Capture the cell that displays the provided text and extract its [X, Y] central coordinate. 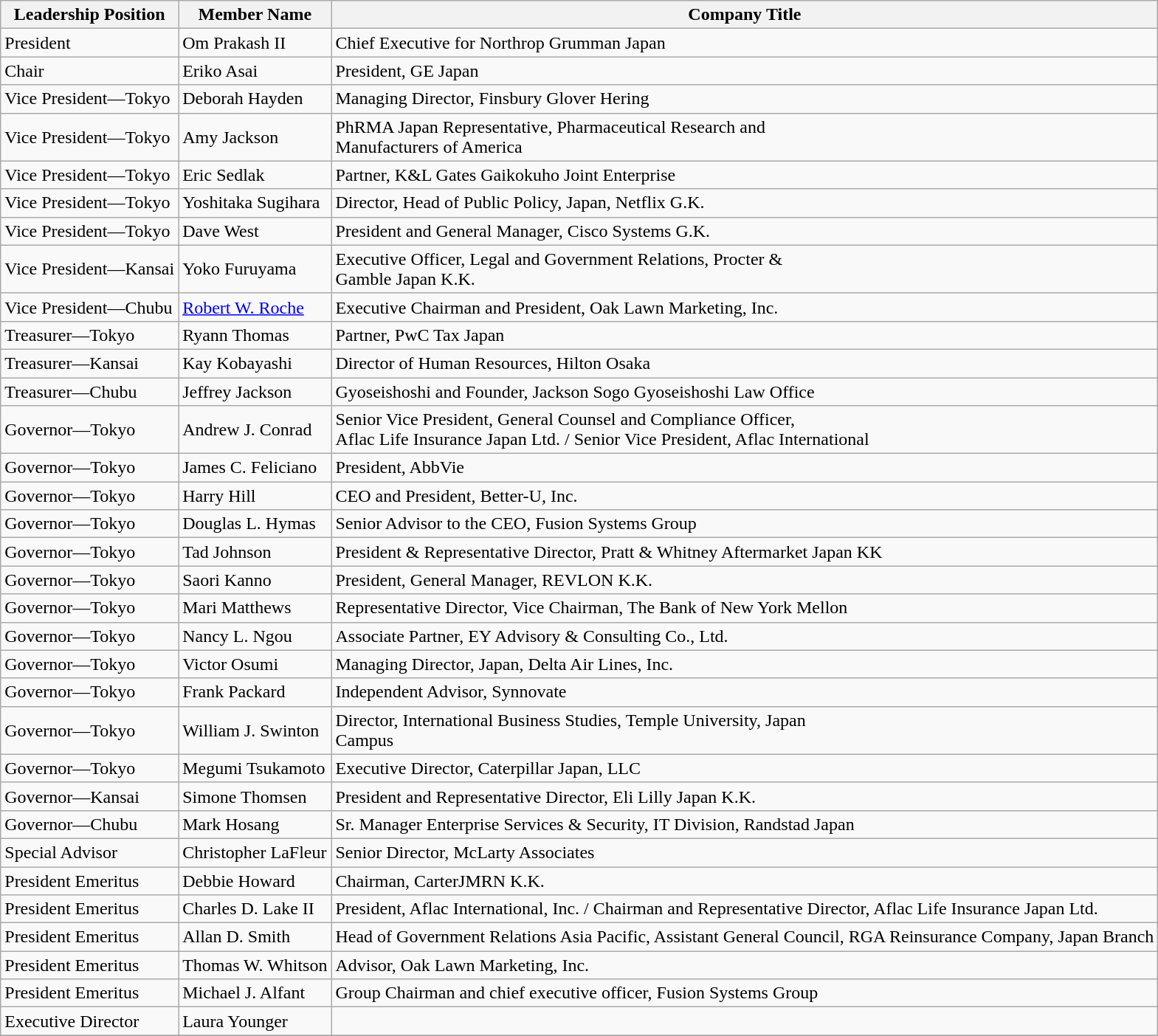
Mari Matthews [255, 608]
PhRMA Japan Representative, Pharmaceutical Research andManufacturers of America [745, 137]
Eric Sedlak [255, 175]
Senior Director, McLarty Associates [745, 852]
Executive Officer, Legal and Government Relations, Procter &Gamble Japan K.K. [745, 269]
Sr. Manager Enterprise Services & Security, IT Division, Randstad Japan [745, 824]
President [90, 43]
Head of Government Relations Asia Pacific, Assistant General Council, RGA Reinsurance Company, Japan Branch [745, 937]
Partner, PwC Tax Japan [745, 335]
Tad Johnson [255, 552]
Vice President—Chubu [90, 307]
Thomas W. Whitson [255, 965]
Gyoseishoshi and Founder, Jackson Sogo Gyoseishoshi Law Office [745, 392]
Ryann Thomas [255, 335]
Independent Advisor, Synnovate [745, 692]
Senior Vice President, General Counsel and Compliance Officer,Aflac Life Insurance Japan Ltd. / Senior Vice President, Aflac International [745, 429]
Chair [90, 71]
Special Advisor [90, 852]
Representative Director, Vice Chairman, The Bank of New York Mellon [745, 608]
James C. Feliciano [255, 468]
Jeffrey Jackson [255, 392]
Frank Packard [255, 692]
Associate Partner, EY Advisory & Consulting Co., Ltd. [745, 636]
Advisor, Oak Lawn Marketing, Inc. [745, 965]
Yoshitaka Sugihara [255, 203]
Eriko Asai [255, 71]
Kay Kobayashi [255, 363]
President, General Manager, REVLON K.K. [745, 580]
Executive Chairman and President, Oak Lawn Marketing, Inc. [745, 307]
William J. Swinton [255, 731]
President, AbbVie [745, 468]
Director of Human Resources, Hilton Osaka [745, 363]
Douglas L. Hymas [255, 524]
Om Prakash II [255, 43]
Nancy L. Ngou [255, 636]
Vice President—Kansai [90, 269]
President, Aflac International, Inc. / Chairman and Representative Director, Aflac Life Insurance Japan Ltd. [745, 909]
Megumi Tsukamoto [255, 768]
Debbie Howard [255, 880]
Laura Younger [255, 1021]
Deborah Hayden [255, 99]
Yoko Furuyama [255, 269]
Victor Osumi [255, 664]
Michael J. Alfant [255, 993]
Christopher LaFleur [255, 852]
Leadership Position [90, 15]
President and General Manager, Cisco Systems G.K. [745, 231]
Member Name [255, 15]
Robert W. Roche [255, 307]
Partner, K&L Gates Gaikokuho Joint Enterprise [745, 175]
Harry Hill [255, 496]
Simone Thomsen [255, 796]
Executive Director, Caterpillar Japan, LLC [745, 768]
Charles D. Lake II [255, 909]
Treasurer—Kansai [90, 363]
President & Representative Director, Pratt & Whitney Aftermarket Japan KK [745, 552]
Governor—Kansai [90, 796]
Saori Kanno [255, 580]
Chairman, CarterJMRN K.K. [745, 880]
Governor—Chubu [90, 824]
President, GE Japan [745, 71]
Allan D. Smith [255, 937]
Dave West [255, 231]
Group Chairman and chief executive officer, Fusion Systems Group [745, 993]
CEO and President, Better-U, Inc. [745, 496]
Director, Head of Public Policy, Japan, Netflix G.K. [745, 203]
Managing Director, Japan, Delta Air Lines, Inc. [745, 664]
Company Title [745, 15]
Treasurer—Tokyo [90, 335]
Chief Executive for Northrop Grumman Japan [745, 43]
President and Representative Director, Eli Lilly Japan K.K. [745, 796]
Mark Hosang [255, 824]
Treasurer—Chubu [90, 392]
Managing Director, Finsbury Glover Hering [745, 99]
Andrew J. Conrad [255, 429]
Amy Jackson [255, 137]
Senior Advisor to the CEO, Fusion Systems Group [745, 524]
Director, International Business Studies, Temple University, JapanCampus [745, 731]
Executive Director [90, 1021]
